Locate the cell with the specified text and output its [x, y] center coordinate. 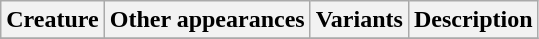
Creature [52, 20]
Description [473, 20]
Other appearances [207, 20]
Variants [359, 20]
